Return the (X, Y) coordinate for the center point of the cell that contains the specified text.  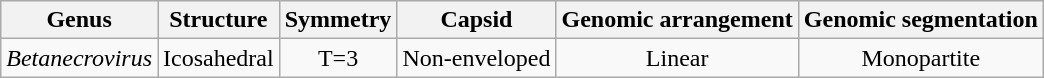
T=3 (338, 58)
Genus (80, 20)
Capsid (476, 20)
Non-enveloped (476, 58)
Structure (219, 20)
Betanecrovirus (80, 58)
Genomic segmentation (920, 20)
Icosahedral (219, 58)
Linear (677, 58)
Genomic arrangement (677, 20)
Symmetry (338, 20)
Monopartite (920, 58)
